Provide the (x, y) coordinate of the cell's center where the given text is located.  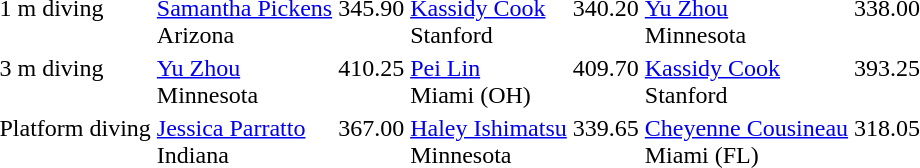
410.25 (372, 82)
409.70 (606, 82)
Yu Zhou Minnesota (244, 82)
Kassidy Cook Stanford (746, 82)
Pei Lin Miami (OH) (489, 82)
